From the cell containing the given text, extract its center point as (x, y) coordinate. 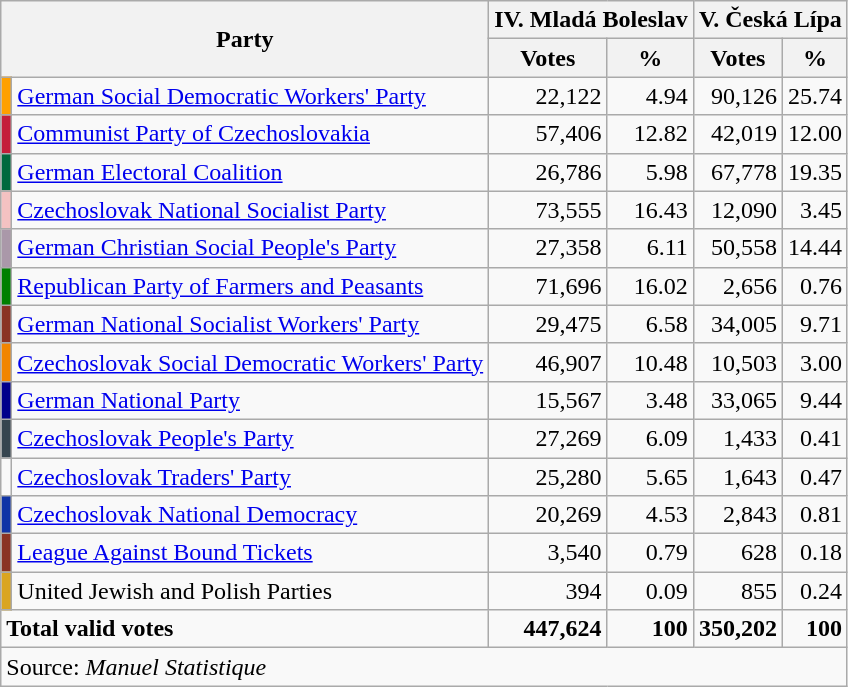
4.94 (650, 96)
German Electoral Coalition (250, 172)
3.00 (814, 362)
Czechoslovak National Socialist Party (250, 210)
26,786 (548, 172)
628 (738, 553)
14.44 (814, 248)
33,065 (738, 400)
4.53 (650, 515)
12.00 (814, 134)
1,643 (738, 477)
0.24 (814, 591)
German Christian Social People's Party (250, 248)
16.43 (650, 210)
0.18 (814, 553)
0.47 (814, 477)
2,843 (738, 515)
Czechoslovak National Democracy (250, 515)
42,019 (738, 134)
10.48 (650, 362)
IV. Mladá Boleslav (592, 20)
22,122 (548, 96)
Czechoslovak Social Democratic Workers' Party (250, 362)
0.09 (650, 591)
90,126 (738, 96)
Party (245, 39)
0.79 (650, 553)
9.44 (814, 400)
12,090 (738, 210)
German Social Democratic Workers' Party (250, 96)
Czechoslovak Traders' Party (250, 477)
Communist Party of Czechoslovakia (250, 134)
46,907 (548, 362)
German National Party (250, 400)
9.71 (814, 324)
3.45 (814, 210)
Republican Party of Farmers and Peasants (250, 286)
855 (738, 591)
34,005 (738, 324)
67,778 (738, 172)
12.82 (650, 134)
V. Česká Lípa (770, 20)
3.48 (650, 400)
0.76 (814, 286)
1,433 (738, 438)
5.98 (650, 172)
447,624 (548, 629)
Czechoslovak People's Party (250, 438)
6.09 (650, 438)
6.58 (650, 324)
394 (548, 591)
16.02 (650, 286)
19.35 (814, 172)
United Jewish and Polish Parties (250, 591)
15,567 (548, 400)
57,406 (548, 134)
25.74 (814, 96)
League Against Bound Tickets (250, 553)
27,358 (548, 248)
Total valid votes (245, 629)
0.41 (814, 438)
73,555 (548, 210)
Source: Manuel Statistique (424, 667)
3,540 (548, 553)
0.81 (814, 515)
25,280 (548, 477)
50,558 (738, 248)
German National Socialist Workers' Party (250, 324)
29,475 (548, 324)
20,269 (548, 515)
71,696 (548, 286)
350,202 (738, 629)
6.11 (650, 248)
27,269 (548, 438)
10,503 (738, 362)
5.65 (650, 477)
2,656 (738, 286)
